From the cell containing the given text, extract its center point as (X, Y) coordinate. 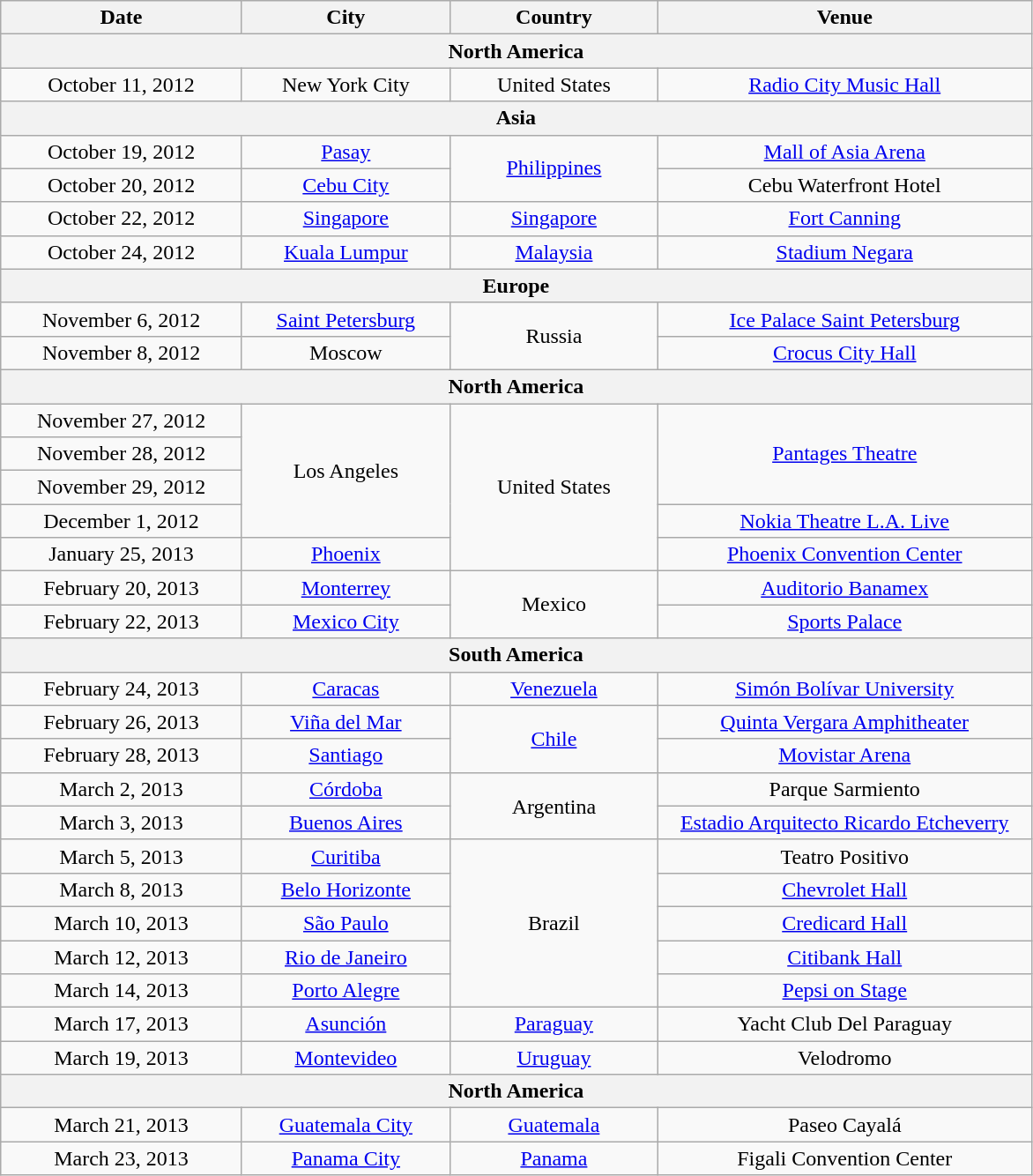
February 26, 2013 (122, 722)
Caracas (346, 688)
Panama (554, 1158)
March 2, 2013 (122, 789)
Guatemala City (346, 1125)
Country (554, 18)
Córdoba (346, 789)
Cebu Waterfront Hotel (844, 185)
New York City (346, 85)
Estadio Arquitecto Ricardo Etcheverry (844, 822)
Chile (554, 739)
Mexico City (346, 621)
February 28, 2013 (122, 755)
December 1, 2012 (122, 521)
November 8, 2012 (122, 353)
Porto Alegre (346, 991)
Phoenix (346, 555)
Venue (844, 18)
Brazil (554, 923)
Buenos Aires (346, 822)
Pepsi on Stage (844, 991)
March 21, 2013 (122, 1125)
October 11, 2012 (122, 85)
Phoenix Convention Center (844, 555)
Montevideo (346, 1058)
Philippines (554, 168)
São Paulo (346, 923)
Chevrolet Hall (844, 889)
October 19, 2012 (122, 152)
November 27, 2012 (122, 421)
Teatro Positivo (844, 856)
March 10, 2013 (122, 923)
October 20, 2012 (122, 185)
November 29, 2012 (122, 488)
Uruguay (554, 1058)
March 12, 2013 (122, 956)
Sports Palace (844, 621)
Kuala Lumpur (346, 252)
Yacht Club Del Paraguay (844, 1024)
Movistar Arena (844, 755)
Asia (516, 118)
Rio de Janeiro (346, 956)
Nokia Theatre L.A. Live (844, 521)
Simón Bolívar University (844, 688)
Santiago (346, 755)
Curitiba (346, 856)
Mall of Asia Arena (844, 152)
City (346, 18)
Pantages Theatre (844, 454)
February 22, 2013 (122, 621)
Fort Canning (844, 219)
Moscow (346, 353)
Parque Sarmiento (844, 789)
November 28, 2012 (122, 454)
Date (122, 18)
Russia (554, 336)
March 5, 2013 (122, 856)
Europe (516, 286)
Velodromo (844, 1058)
October 24, 2012 (122, 252)
Quinta Vergara Amphitheater (844, 722)
March 14, 2013 (122, 991)
Guatemala (554, 1125)
Figali Convention Center (844, 1158)
March 19, 2013 (122, 1058)
March 3, 2013 (122, 822)
March 23, 2013 (122, 1158)
Venezuela (554, 688)
March 17, 2013 (122, 1024)
Monterrey (346, 588)
Credicard Hall (844, 923)
Auditorio Banamex (844, 588)
Panama City (346, 1158)
Ice Palace Saint Petersburg (844, 319)
Paraguay (554, 1024)
Argentina (554, 806)
Los Angeles (346, 471)
Malaysia (554, 252)
Radio City Music Hall (844, 85)
Saint Petersburg (346, 319)
February 24, 2013 (122, 688)
Citibank Hall (844, 956)
Pasay (346, 152)
October 22, 2012 (122, 219)
Paseo Cayalá (844, 1125)
Belo Horizonte (346, 889)
South America (516, 655)
March 8, 2013 (122, 889)
January 25, 2013 (122, 555)
Viña del Mar (346, 722)
November 6, 2012 (122, 319)
Cebu City (346, 185)
Asunción (346, 1024)
February 20, 2013 (122, 588)
Stadium Negara (844, 252)
Mexico (554, 605)
Crocus City Hall (844, 353)
